Pinpoint the cell where the given text exists, returning its [x, y] midpoint coordinate. 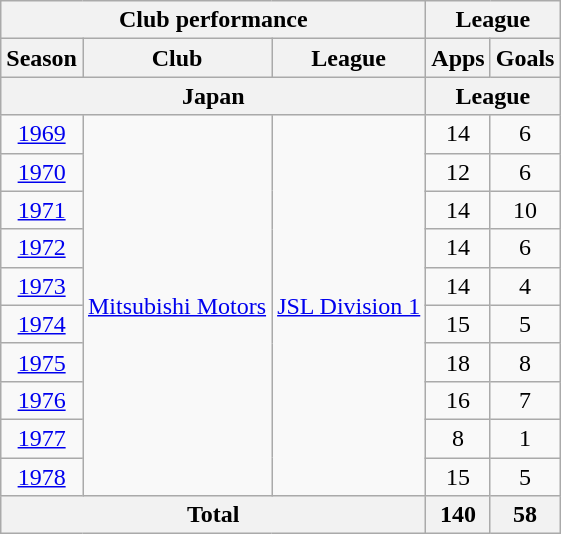
1969 [42, 134]
Japan [214, 96]
Club [176, 58]
140 [458, 515]
12 [458, 172]
1971 [42, 210]
58 [525, 515]
7 [525, 400]
1972 [42, 248]
JSL Division 1 [349, 306]
1 [525, 438]
1976 [42, 400]
1973 [42, 286]
1977 [42, 438]
Club performance [214, 20]
1970 [42, 172]
Apps [458, 58]
Season [42, 58]
16 [458, 400]
10 [525, 210]
1974 [42, 324]
1978 [42, 477]
Goals [525, 58]
4 [525, 286]
1975 [42, 362]
Total [214, 515]
Mitsubishi Motors [176, 306]
18 [458, 362]
